For the text-containing cell, return its midpoint in (X, Y) coordinate format. 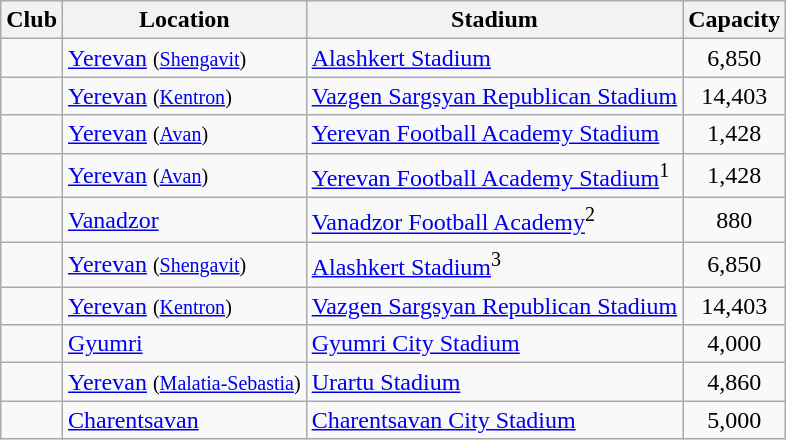
5,000 (734, 420)
4,860 (734, 382)
Charentsavan (185, 420)
Gyumri City Stadium (494, 344)
Vanadzor (185, 220)
Alashkert Stadium (494, 58)
Urartu Stadium (494, 382)
4,000 (734, 344)
Club (32, 20)
Capacity (734, 20)
Yerevan (Malatia-Sebastia) (185, 382)
Alashkert Stadium3 (494, 264)
Stadium (494, 20)
Location (185, 20)
Yerevan Football Academy Stadium (494, 134)
Vanadzor Football Academy2 (494, 220)
Gyumri (185, 344)
880 (734, 220)
Charentsavan City Stadium (494, 420)
Yerevan Football Academy Stadium1 (494, 176)
